Search for the cell housing the specified text and yield its [X, Y] center coordinate. 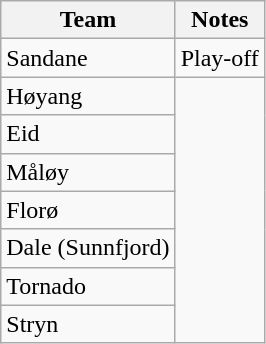
Dale (Sunnfjord) [88, 248]
Team [88, 20]
Notes [220, 20]
Måløy [88, 172]
Høyang [88, 96]
Florø [88, 210]
Eid [88, 134]
Tornado [88, 286]
Stryn [88, 324]
Play-off [220, 58]
Sandane [88, 58]
